Scan for the cell matching the given text and deliver its (X, Y) coordinate at center. 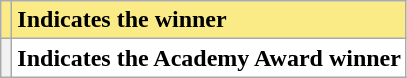
Indicates the Academy Award winner (210, 58)
Indicates the winner (210, 20)
